Find where the given text appears and provide that cell's center as (x, y) coordinate. 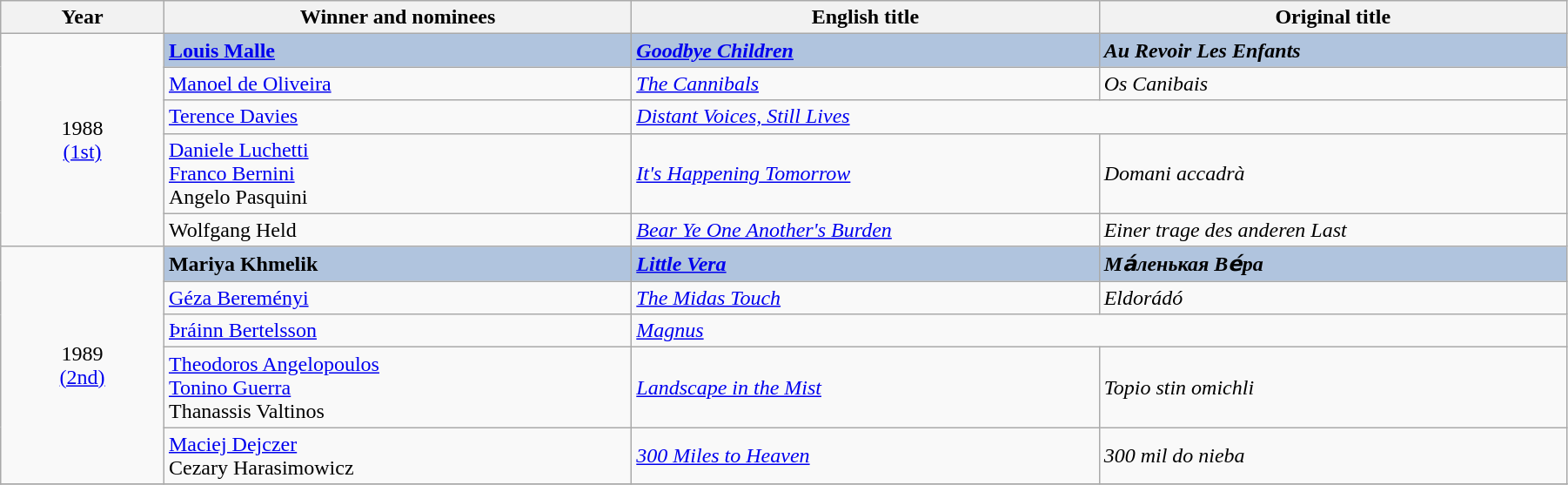
300 mil do nieba (1333, 456)
Topio stin omichli (1333, 387)
English title (865, 17)
Maciej Dejczer Cezary Harasimowicz (397, 456)
Goodbye Children (865, 51)
Little Vera (865, 264)
Magnus (1100, 331)
Ма́ленькая Ве́ра (1333, 264)
Einer trage des anderen Last (1333, 230)
Bear Ye One Another's Burden (865, 230)
Year (83, 17)
Mariya Khmelik (397, 264)
Landscape in the Mist (865, 387)
The Midas Touch (865, 298)
1988(1st) (83, 140)
Winner and nominees (397, 17)
Géza Bereményi (397, 298)
Domani accadrà (1333, 173)
Theodoros Angelopoulos Tonino Guerra Thanassis Valtinos (397, 387)
Louis Malle (397, 51)
300 Miles to Heaven (865, 456)
Distant Voices, Still Lives (1100, 117)
Eldorádó (1333, 298)
Original title (1333, 17)
It's Happening Tomorrow (865, 173)
Daniele Luchetti Franco Bernini Angelo Pasquini (397, 173)
Os Canibais (1333, 84)
Au Revoir Les Enfants (1333, 51)
Terence Davies (397, 117)
Wolfgang Held (397, 230)
The Cannibals (865, 84)
Þráinn Bertelsson (397, 331)
Manoel de Oliveira (397, 84)
1989(2nd) (83, 366)
